Search for the cell housing the specified text and yield its [X, Y] center coordinate. 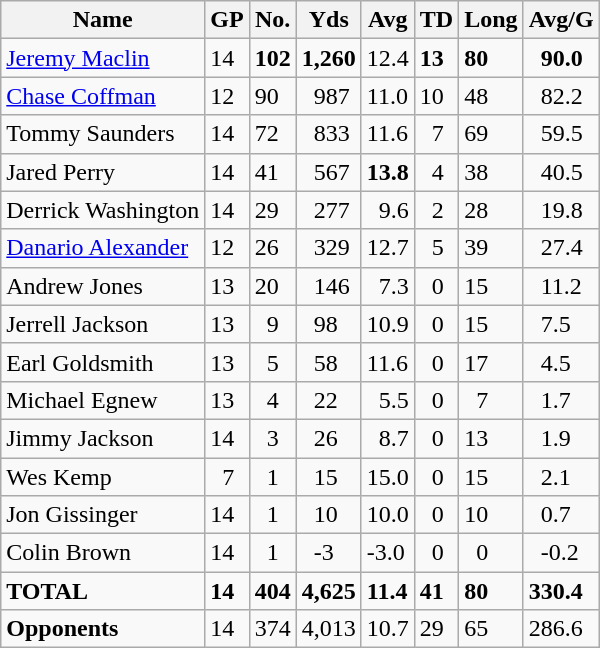
11.2 [561, 286]
82.2 [561, 96]
0.7 [561, 515]
-3.0 [388, 553]
65 [491, 629]
330.4 [561, 591]
2.1 [561, 477]
11.4 [388, 591]
Yds [328, 20]
GP [227, 20]
38 [491, 172]
13.8 [388, 172]
TD [436, 20]
5.5 [388, 400]
19.8 [561, 210]
90.0 [561, 58]
Danario Alexander [103, 248]
58 [328, 362]
374 [272, 629]
Chase Coffman [103, 96]
Name [103, 20]
22 [328, 400]
Derrick Washington [103, 210]
69 [491, 134]
2 [436, 210]
987 [328, 96]
833 [328, 134]
9 [272, 324]
Andrew Jones [103, 286]
TOTAL [103, 591]
98 [328, 324]
-3 [328, 553]
17 [491, 362]
7.5 [561, 324]
Opponents [103, 629]
Colin Brown [103, 553]
90 [272, 96]
12.7 [388, 248]
48 [491, 96]
Earl Goldsmith [103, 362]
11.0 [388, 96]
-0.2 [561, 553]
Jared Perry [103, 172]
10.9 [388, 324]
4.5 [561, 362]
Avg/G [561, 20]
329 [328, 248]
Long [491, 20]
9.6 [388, 210]
40.5 [561, 172]
4,625 [328, 591]
7.3 [388, 286]
72 [272, 134]
277 [328, 210]
Tommy Saunders [103, 134]
10.7 [388, 629]
Wes Kemp [103, 477]
404 [272, 591]
286.6 [561, 629]
No. [272, 20]
15.0 [388, 477]
146 [328, 286]
1,260 [328, 58]
102 [272, 58]
Jerrell Jackson [103, 324]
8.7 [388, 438]
Jimmy Jackson [103, 438]
3 [272, 438]
1.7 [561, 400]
28 [491, 210]
Avg [388, 20]
4,013 [328, 629]
39 [491, 248]
20 [272, 286]
27.4 [561, 248]
1.9 [561, 438]
59.5 [561, 134]
10.0 [388, 515]
Jon Gissinger [103, 515]
12.4 [388, 58]
567 [328, 172]
Jeremy Maclin [103, 58]
Michael Egnew [103, 400]
